For the text-containing cell, return its midpoint in (x, y) coordinate format. 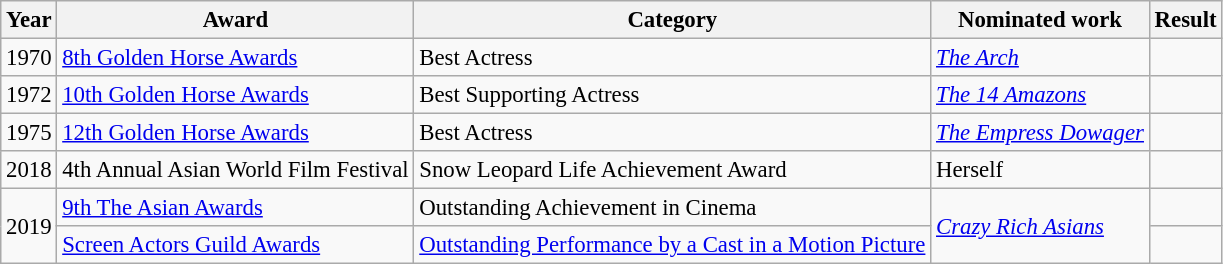
The Arch (1040, 58)
1972 (29, 95)
The Empress Dowager (1040, 133)
12th Golden Horse Awards (236, 133)
Nominated work (1040, 20)
Crazy Rich Asians (1040, 226)
1970 (29, 58)
Year (29, 20)
9th The Asian Awards (236, 208)
10th Golden Horse Awards (236, 95)
The 14 Amazons (1040, 95)
Outstanding Achievement in Cinema (672, 208)
Award (236, 20)
Outstanding Performance by a Cast in a Motion Picture (672, 245)
Screen Actors Guild Awards (236, 245)
2018 (29, 170)
1975 (29, 133)
8th Golden Horse Awards (236, 58)
Result (1186, 20)
Snow Leopard Life Achievement Award (672, 170)
Category (672, 20)
2019 (29, 226)
Best Supporting Actress (672, 95)
Herself (1040, 170)
4th Annual Asian World Film Festival (236, 170)
